Return the [X, Y] coordinate for the center point of the cell that contains the specified text.  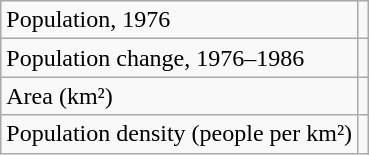
Population density (people per km²) [180, 134]
Population change, 1976–1986 [180, 58]
Population, 1976 [180, 20]
Area (km²) [180, 96]
